Detect which cell encompasses the target text, then output its [x, y] center coordinate. 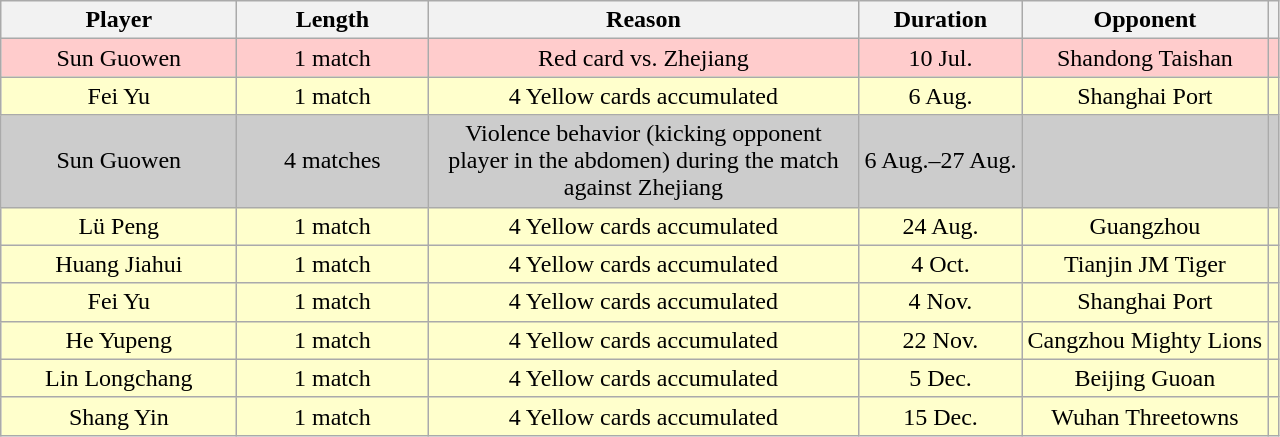
Shandong Taishan [1145, 58]
Beijing Guoan [1145, 378]
Player [119, 20]
22 Nov. [940, 340]
10 Jul. [940, 58]
Wuhan Threetowns [1145, 416]
Huang Jiahui [119, 264]
15 Dec. [940, 416]
Violence behavior (kicking opponent player in the abdomen) during the match against Zhejiang [644, 161]
4 Oct. [940, 264]
He Yupeng [119, 340]
Tianjin JM Tiger [1145, 264]
5 Dec. [940, 378]
4 Nov. [940, 302]
Guangzhou [1145, 226]
Reason [644, 20]
Lin Longchang [119, 378]
24 Aug. [940, 226]
Length [332, 20]
6 Aug.–27 Aug. [940, 161]
Duration [940, 20]
Opponent [1145, 20]
Red card vs. Zhejiang [644, 58]
Lü Peng [119, 226]
4 matches [332, 161]
Shang Yin [119, 416]
Cangzhou Mighty Lions [1145, 340]
6 Aug. [940, 96]
